Extract the [X, Y] coordinate from the center of the cell holding the provided text.  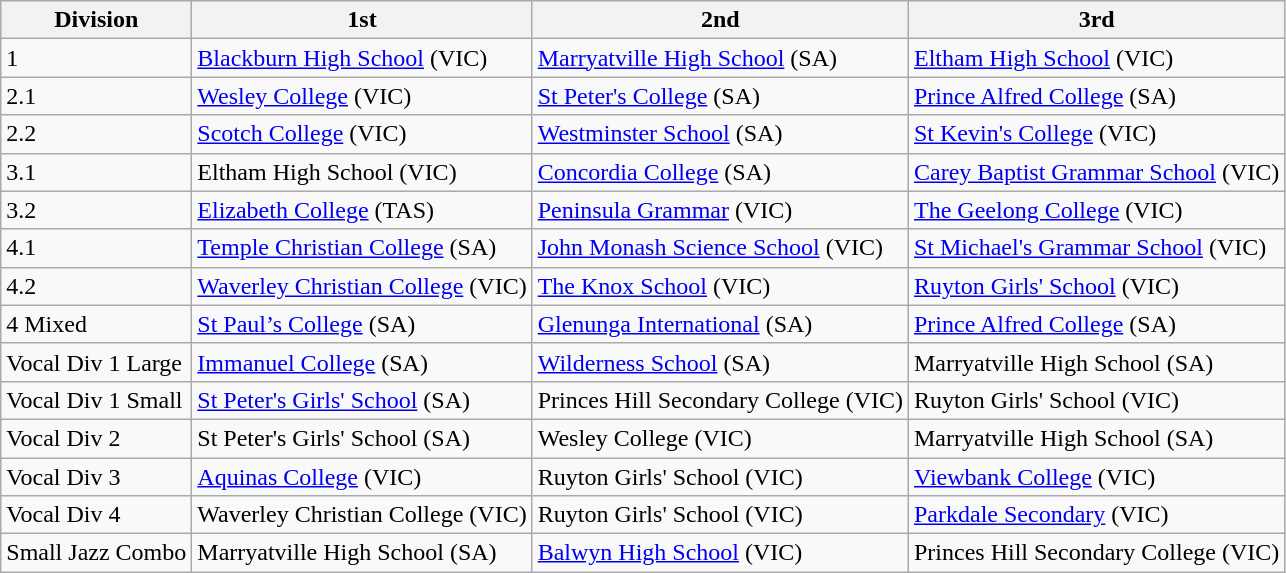
Parkdale Secondary (VIC) [1096, 515]
3rd [1096, 20]
3.1 [96, 172]
John Monash Science School (VIC) [720, 248]
Glenunga International (SA) [720, 324]
St Kevin's College (VIC) [1096, 134]
Peninsula Grammar (VIC) [720, 210]
2.2 [96, 134]
4 Mixed [96, 324]
Carey Baptist Grammar School (VIC) [1096, 172]
St Michael's Grammar School (VIC) [1096, 248]
4.2 [96, 286]
Blackburn High School (VIC) [362, 58]
The Knox School (VIC) [720, 286]
Small Jazz Combo [96, 553]
St Peter's College (SA) [720, 96]
Wilderness School (SA) [720, 362]
3.2 [96, 210]
Balwyn High School (VIC) [720, 553]
Vocal Div 1 Small [96, 400]
2.1 [96, 96]
Viewbank College (VIC) [1096, 477]
The Geelong College (VIC) [1096, 210]
1st [362, 20]
2nd [720, 20]
4.1 [96, 248]
Vocal Div 2 [96, 438]
Concordia College (SA) [720, 172]
Vocal Div 4 [96, 515]
Elizabeth College (TAS) [362, 210]
1 [96, 58]
Division [96, 20]
St Paul’s College (SA) [362, 324]
Immanuel College (SA) [362, 362]
Vocal Div 1 Large [96, 362]
Vocal Div 3 [96, 477]
Temple Christian College (SA) [362, 248]
Aquinas College (VIC) [362, 477]
Scotch College (VIC) [362, 134]
Westminster School (SA) [720, 134]
